Provide the [X, Y] coordinate of the cell's center where the given text is located.  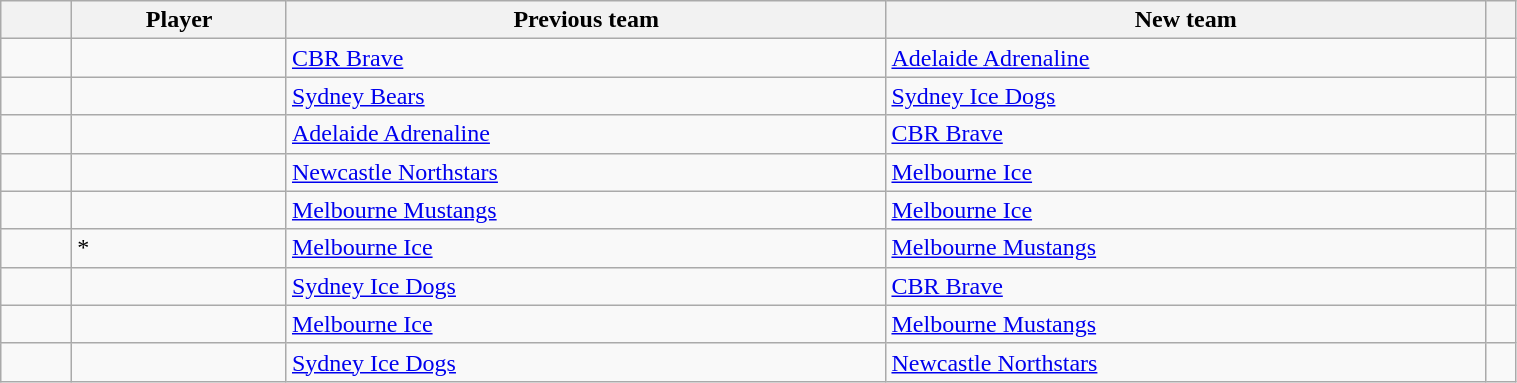
* [180, 248]
Previous team [586, 20]
New team [1186, 20]
Sydney Bears [586, 96]
Player [180, 20]
